Pinpoint the cell where the given text exists, returning its (X, Y) midpoint coordinate. 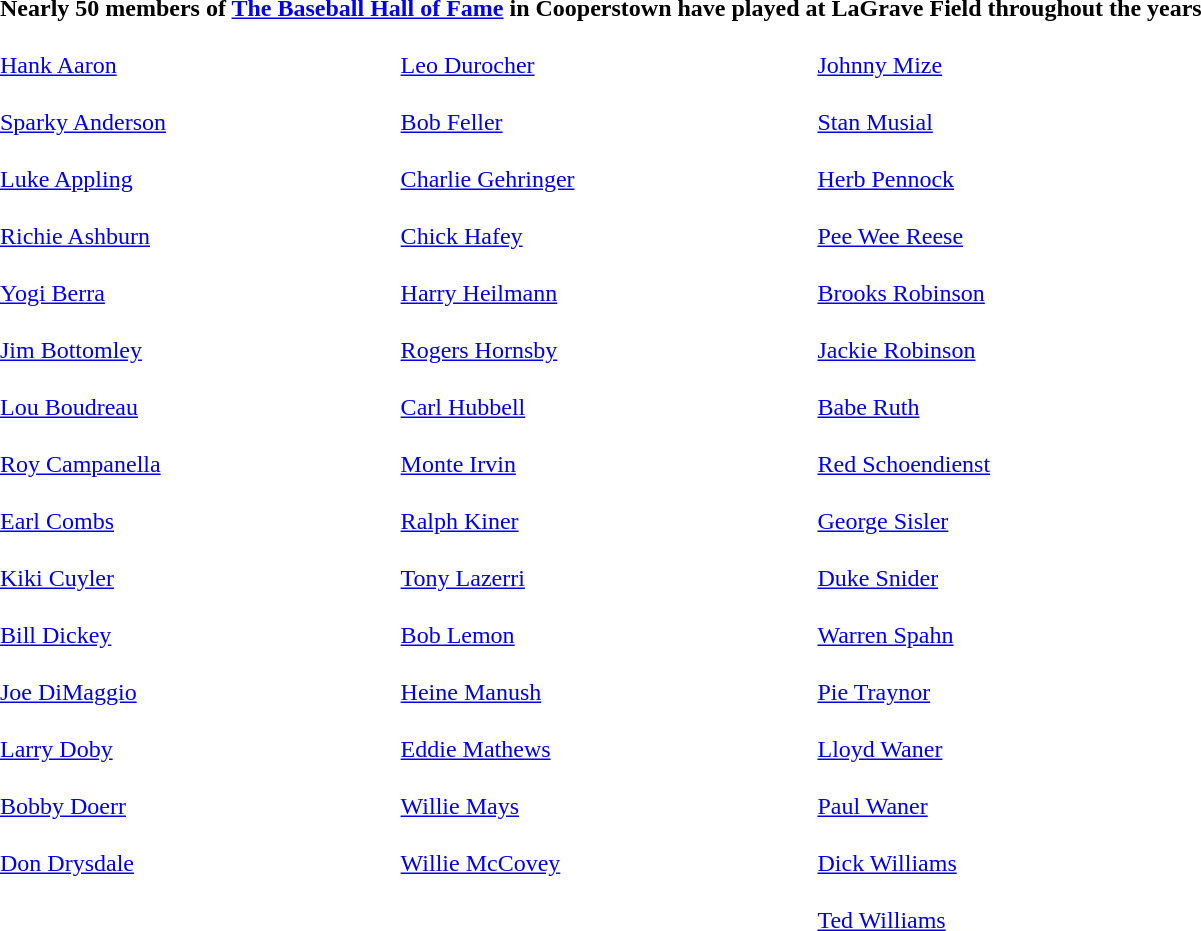
Leo Durocher (594, 66)
Bob Lemon (594, 636)
Willie McCovey (594, 864)
Rogers Hornsby (594, 350)
Harry Heilmann (594, 294)
Willie Mays (594, 806)
Carl Hubbell (594, 408)
Chick Hafey (594, 236)
Heine Manush (594, 692)
Charlie Gehringer (594, 180)
Eddie Mathews (594, 750)
Tony Lazerri (594, 578)
Bob Feller (594, 122)
Ralph Kiner (594, 522)
Monte Irvin (594, 464)
